Provide the (x, y) coordinate of the cell's center where the given text is located.  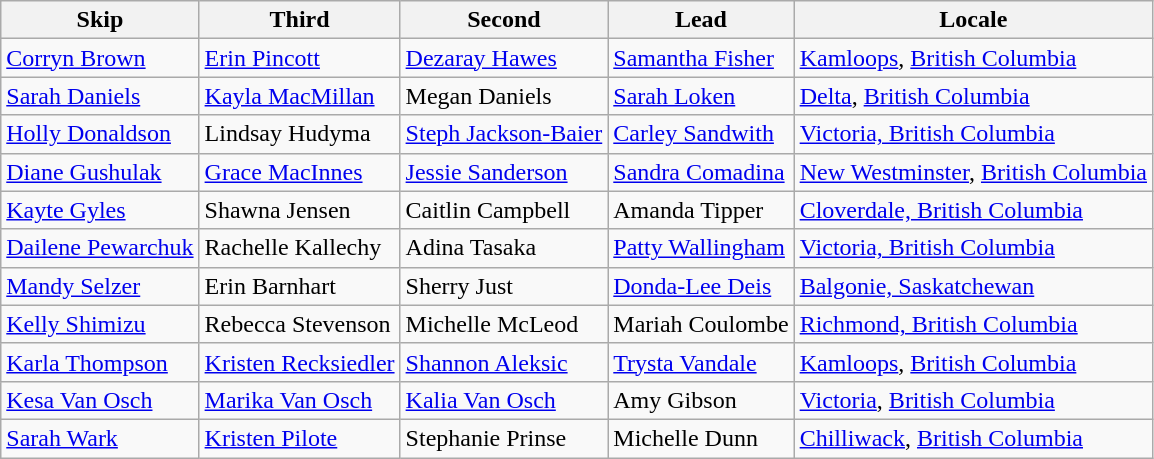
Dailene Pewarchuk (100, 248)
Amy Gibson (701, 400)
Kayla MacMillan (300, 96)
Shawna Jensen (300, 210)
Adina Tasaka (504, 248)
Carley Sandwith (701, 134)
Erin Pincott (300, 58)
Holly Donaldson (100, 134)
Richmond, British Columbia (973, 324)
Karla Thompson (100, 362)
Amanda Tipper (701, 210)
Kesa Van Osch (100, 400)
Delta, British Columbia (973, 96)
Lead (701, 20)
Lindsay Hudyma (300, 134)
Dezaray Hawes (504, 58)
Trysta Vandale (701, 362)
Locale (973, 20)
Shannon Aleksic (504, 362)
Cloverdale, British Columbia (973, 210)
Kelly Shimizu (100, 324)
Steph Jackson-Baier (504, 134)
Sandra Comadina (701, 172)
Balgonie, Saskatchewan (973, 286)
Samantha Fisher (701, 58)
Diane Gushulak (100, 172)
Marika Van Osch (300, 400)
Jessie Sanderson (504, 172)
Erin Barnhart (300, 286)
Kalia Van Osch (504, 400)
Mariah Coulombe (701, 324)
Kristen Recksiedler (300, 362)
New Westminster, British Columbia (973, 172)
Megan Daniels (504, 96)
Corryn Brown (100, 58)
Kristen Pilote (300, 438)
Third (300, 20)
Skip (100, 20)
Michelle Dunn (701, 438)
Donda-Lee Deis (701, 286)
Sarah Loken (701, 96)
Kayte Gyles (100, 210)
Second (504, 20)
Caitlin Campbell (504, 210)
Rachelle Kallechy (300, 248)
Patty Wallingham (701, 248)
Sarah Daniels (100, 96)
Chilliwack, British Columbia (973, 438)
Grace MacInnes (300, 172)
Rebecca Stevenson (300, 324)
Stephanie Prinse (504, 438)
Mandy Selzer (100, 286)
Sarah Wark (100, 438)
Michelle McLeod (504, 324)
Sherry Just (504, 286)
